Output the (X, Y) coordinate of the center of the cell containing the given text.  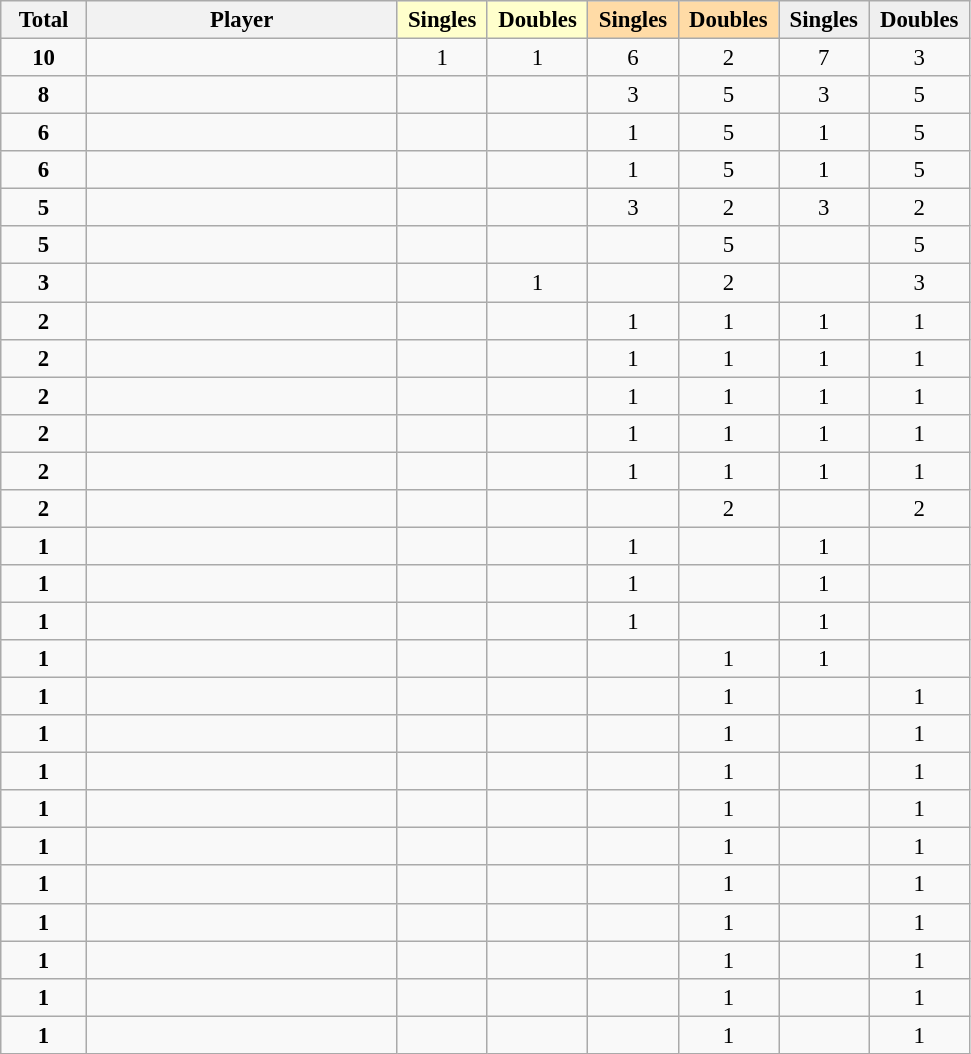
10 (44, 58)
8 (44, 95)
Player (242, 20)
7 (824, 58)
Total (44, 20)
